Identify which cell holds the provided text, then report its [X, Y] central coordinate. 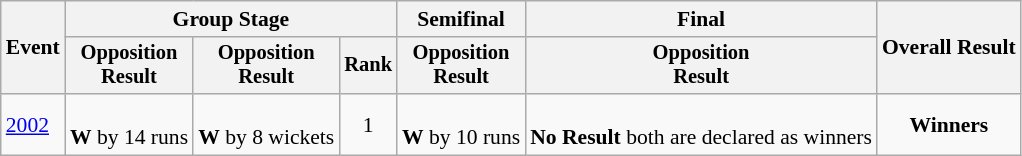
1 [368, 124]
W by 8 wickets [266, 124]
Semifinal [461, 19]
Group Stage [231, 19]
2002 [33, 124]
No Result both are declared as winners [701, 124]
Winners [949, 124]
Rank [368, 66]
Event [33, 48]
W by 10 runs [461, 124]
Overall Result [949, 48]
Final [701, 19]
W by 14 runs [129, 124]
